Extract the (x, y) coordinate from the center of the cell holding the provided text.  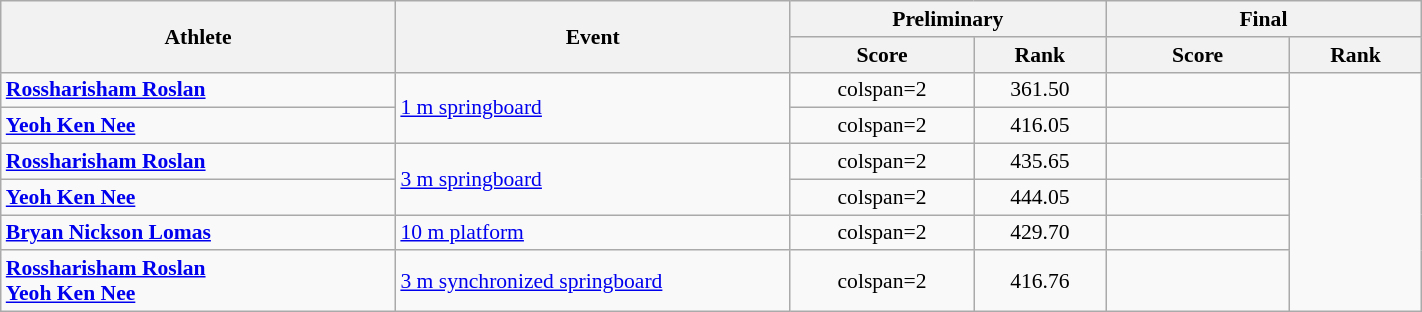
Rossharisham RoslanYeoh Ken Nee (198, 282)
444.05 (1040, 197)
429.70 (1040, 233)
Preliminary (948, 19)
10 m platform (592, 233)
361.50 (1040, 90)
1 m springboard (592, 108)
435.65 (1040, 162)
Athlete (198, 36)
Event (592, 36)
3 m springboard (592, 180)
Final (1264, 19)
416.76 (1040, 282)
3 m synchronized springboard (592, 282)
416.05 (1040, 126)
Bryan Nickson Lomas (198, 233)
